Return the (X, Y) coordinate for the center point of the cell that contains the specified text.  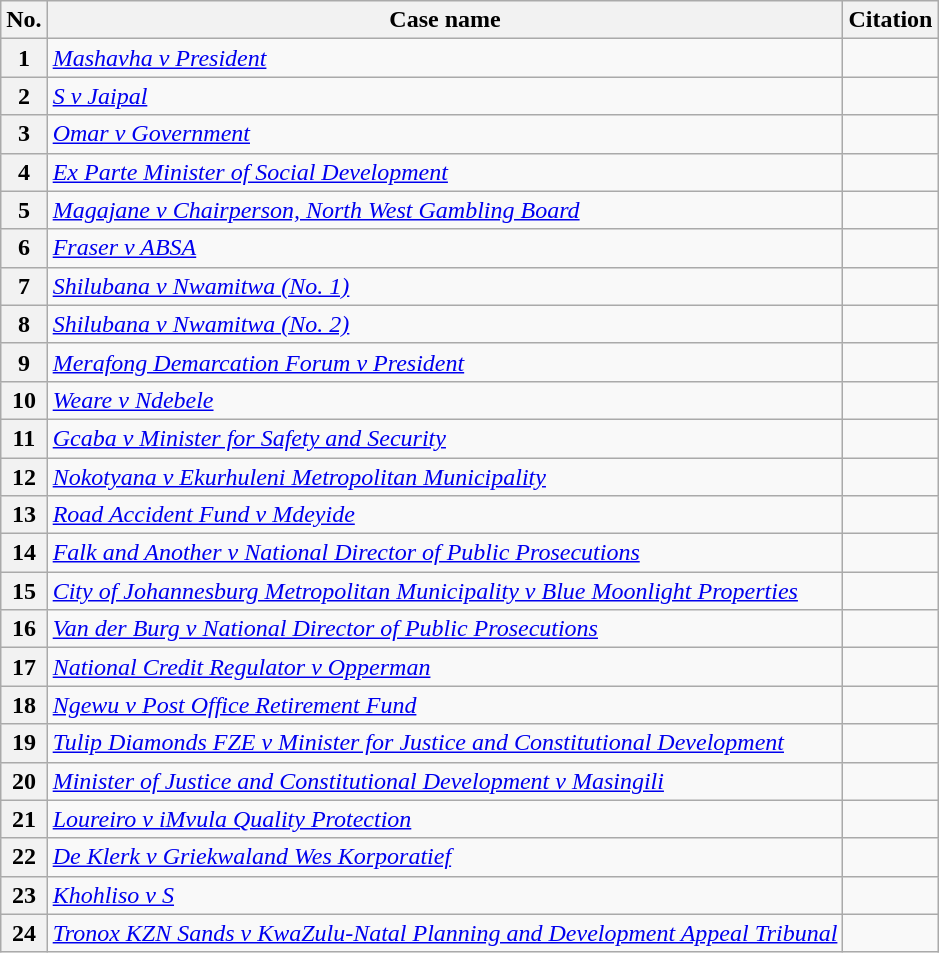
Tulip Diamonds FZE v Minister for Justice and Constitutional Development (445, 743)
De Klerk v Griekwaland Wes Korporatief (445, 857)
18 (24, 705)
6 (24, 248)
Magajane v Chairperson, North West Gambling Board (445, 210)
Merafong Demarcation Forum v President (445, 362)
National Credit Regulator v Opperman (445, 667)
Omar v Government (445, 134)
14 (24, 553)
Ex Parte Minister of Social Development (445, 172)
11 (24, 438)
12 (24, 477)
16 (24, 629)
Mashavha v President (445, 58)
17 (24, 667)
21 (24, 819)
Ngewu v Post Office Retirement Fund (445, 705)
4 (24, 172)
Fraser v ABSA (445, 248)
15 (24, 591)
7 (24, 286)
Khohliso v S (445, 895)
Shilubana v Nwamitwa (No. 1) (445, 286)
Weare v Ndebele (445, 400)
Shilubana v Nwamitwa (No. 2) (445, 324)
23 (24, 895)
Gcaba v Minister for Safety and Security (445, 438)
24 (24, 933)
City of Johannesburg Metropolitan Municipality v Blue Moonlight Properties (445, 591)
22 (24, 857)
Case name (445, 20)
Citation (890, 20)
Loureiro v iMvula Quality Protection (445, 819)
19 (24, 743)
3 (24, 134)
Minister of Justice and Constitutional Development v Masingili (445, 781)
Tronox KZN Sands v KwaZulu-Natal Planning and Development Appeal Tribunal (445, 933)
No. (24, 20)
Nokotyana v Ekurhuleni Metropolitan Municipality (445, 477)
Road Accident Fund v Mdeyide (445, 515)
9 (24, 362)
5 (24, 210)
13 (24, 515)
Van der Burg v National Director of Public Prosecutions (445, 629)
10 (24, 400)
Falk and Another v National Director of Public Prosecutions (445, 553)
8 (24, 324)
1 (24, 58)
20 (24, 781)
2 (24, 96)
S v Jaipal (445, 96)
